Locate the cell with the specified text and output its [x, y] center coordinate. 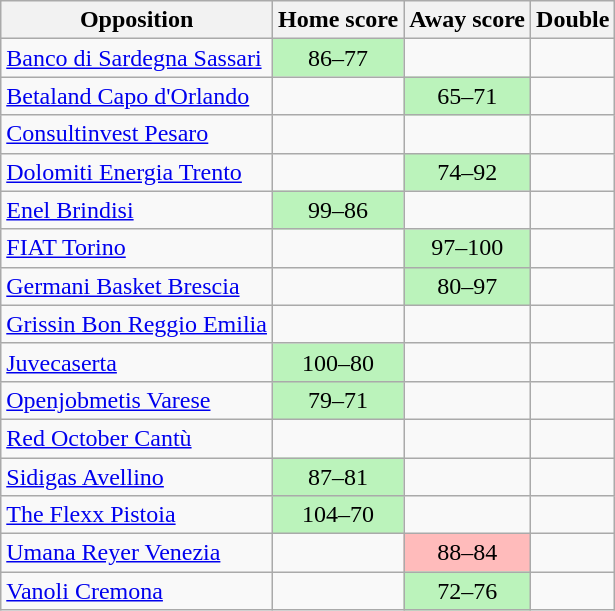
Opposition [137, 20]
86–77 [338, 58]
Home score [338, 20]
99–86 [338, 210]
97–100 [468, 248]
Vanoli Cremona [137, 591]
100–80 [338, 362]
Sidigas Avellino [137, 477]
87–81 [338, 477]
The Flexx Pistoia [137, 515]
Dolomiti Energia Trento [137, 172]
Red October Cantù [137, 438]
Juvecaserta [137, 362]
Banco di Sardegna Sassari [137, 58]
88–84 [468, 553]
Openjobmetis Varese [137, 400]
Away score [468, 20]
79–71 [338, 400]
74–92 [468, 172]
72–76 [468, 591]
Consultinvest Pesaro [137, 134]
80–97 [468, 286]
Enel Brindisi [137, 210]
Betaland Capo d'Orlando [137, 96]
Germani Basket Brescia [137, 286]
Umana Reyer Venezia [137, 553]
104–70 [338, 515]
Grissin Bon Reggio Emilia [137, 324]
FIAT Torino [137, 248]
Double [573, 20]
65–71 [468, 96]
